Return the [X, Y] coordinate for the center point of the cell that contains the specified text.  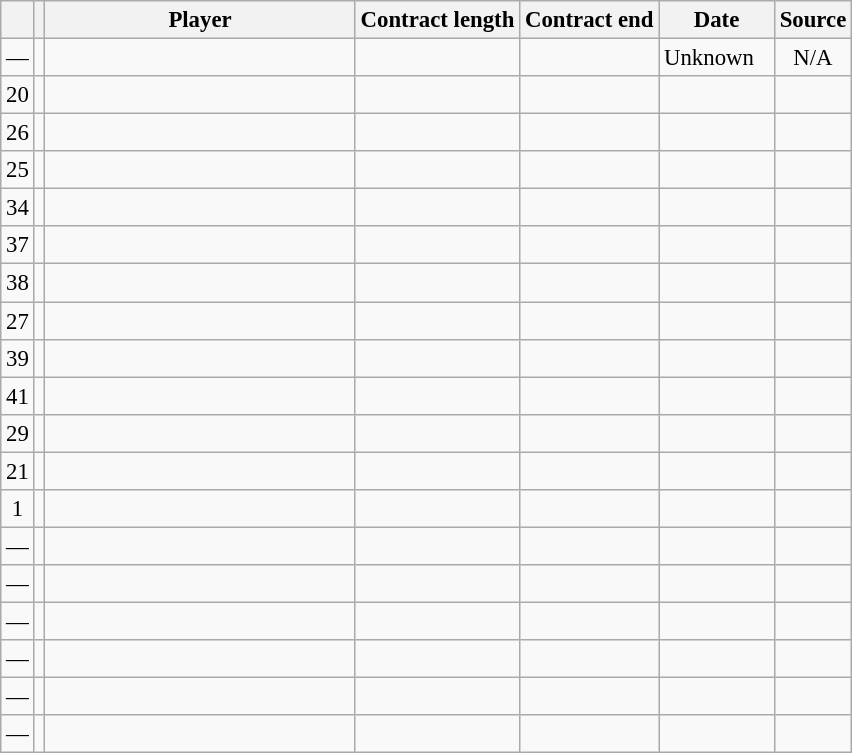
34 [18, 208]
39 [18, 358]
Contract length [437, 20]
41 [18, 396]
29 [18, 433]
27 [18, 321]
25 [18, 170]
Contract end [590, 20]
Date [717, 20]
20 [18, 95]
21 [18, 471]
38 [18, 283]
Source [812, 20]
Unknown [717, 58]
1 [18, 509]
26 [18, 133]
N/A [812, 58]
Player [200, 20]
37 [18, 245]
